Scan for the cell matching the given text and deliver its (x, y) coordinate at center. 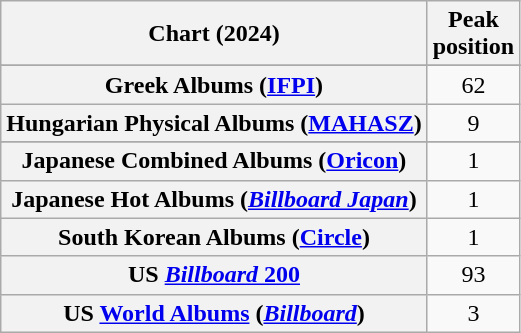
Chart (2024) (214, 34)
US Billboard 200 (214, 275)
62 (473, 85)
Hungarian Physical Albums (MAHASZ) (214, 123)
3 (473, 313)
Greek Albums (IFPI) (214, 85)
Japanese Hot Albums (Billboard Japan) (214, 199)
9 (473, 123)
Japanese Combined Albums (Oricon) (214, 161)
93 (473, 275)
South Korean Albums (Circle) (214, 237)
Peakposition (473, 34)
US World Albums (Billboard) (214, 313)
